Search for the cell housing the specified text and yield its (X, Y) center coordinate. 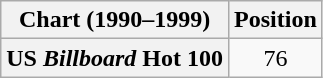
76 (276, 58)
Chart (1990–1999) (115, 20)
US Billboard Hot 100 (115, 58)
Position (276, 20)
